Search for the cell housing the specified text and yield its [X, Y] center coordinate. 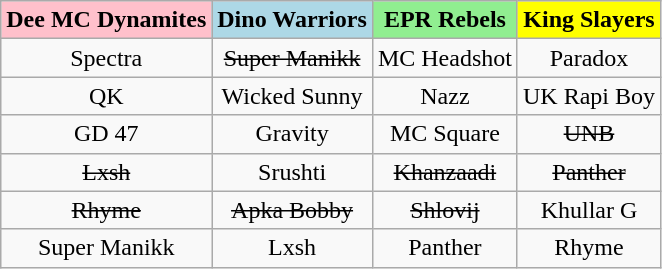
QK [106, 96]
UNB [588, 134]
Nazz [444, 96]
UK Rapi Boy [588, 96]
Khanzaadi [444, 172]
Apka Bobby [292, 210]
King Slayers [588, 20]
Dee MC Dynamites [106, 20]
Shlovij [444, 210]
GD 47 [106, 134]
MC Headshot [444, 58]
Spectra [106, 58]
Wicked Sunny [292, 96]
Srushti [292, 172]
Paradox [588, 58]
EPR Rebels [444, 20]
Khullar G [588, 210]
Dino Warriors [292, 20]
MC Square [444, 134]
Gravity [292, 134]
